Return the [x, y] coordinate for the center point of the cell that contains the specified text.  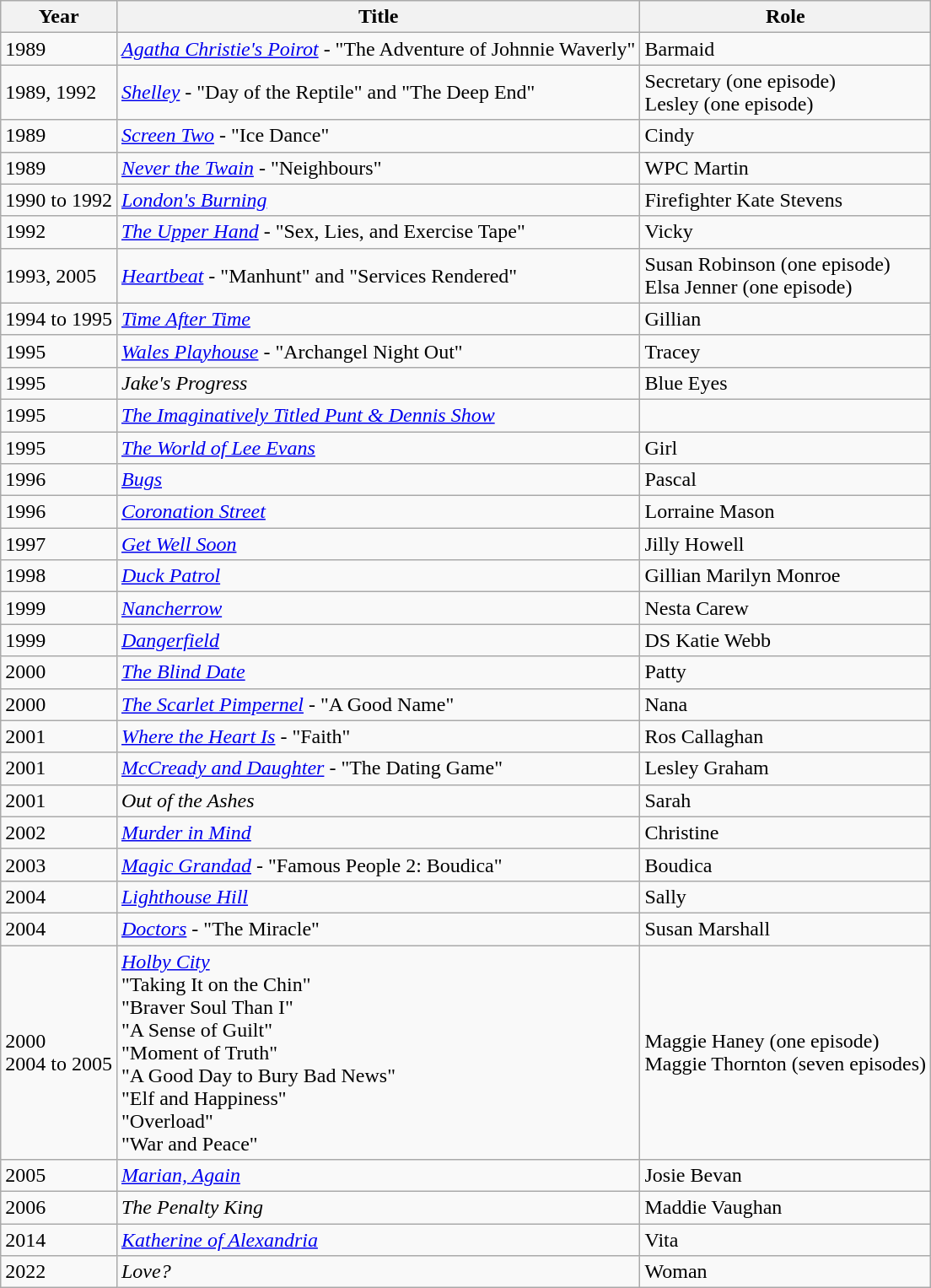
2006 [59, 1208]
Dangerfield [378, 640]
2003 [59, 865]
Blue Eyes [786, 383]
Heartbeat - "Manhunt" and "Services Rendered" [378, 275]
20002004 to 2005 [59, 1052]
WPC Martin [786, 168]
1994 to 1995 [59, 319]
Jake's Progress [378, 383]
Doctors - "The Miracle" [378, 929]
Love? [378, 1272]
Maddie Vaughan [786, 1208]
2005 [59, 1176]
2022 [59, 1272]
Secretary (one episode)Lesley (one episode) [786, 93]
Wales Playhouse - "Archangel Night Out" [378, 351]
Out of the Ashes [378, 800]
DS Katie Webb [786, 640]
Woman [786, 1272]
The Scarlet Pimpernel - "A Good Name" [378, 704]
Year [59, 17]
Maggie Haney (one episode)Maggie Thornton (seven episodes) [786, 1052]
Screen Two - "Ice Dance" [378, 136]
Pascal [786, 480]
Gillian [786, 319]
Firefighter Kate Stevens [786, 200]
Get Well Soon [378, 544]
Cindy [786, 136]
2002 [59, 833]
Murder in Mind [378, 833]
The Penalty King [378, 1208]
Lighthouse Hill [378, 897]
Boudica [786, 865]
2014 [59, 1240]
Katherine of Alexandria [378, 1240]
1989, 1992 [59, 93]
Where the Heart Is - "Faith" [378, 736]
1990 to 1992 [59, 200]
Jilly Howell [786, 544]
Title [378, 17]
Susan Robinson (one episode)Elsa Jenner (one episode) [786, 275]
Vita [786, 1240]
McCready and Daughter - "The Dating Game" [378, 768]
The Upper Hand - "Sex, Lies, and Exercise Tape" [378, 232]
Agatha Christie's Poirot - "The Adventure of Johnnie Waverly" [378, 49]
1998 [59, 576]
Patty [786, 672]
Duck Patrol [378, 576]
Magic Grandad - "Famous People 2: Boudica" [378, 865]
Sally [786, 897]
Susan Marshall [786, 929]
Lesley Graham [786, 768]
Girl [786, 448]
Christine [786, 833]
The Imaginatively Titled Punt & Dennis Show [378, 415]
Bugs [378, 480]
Gillian Marilyn Monroe [786, 576]
The Blind Date [378, 672]
Coronation Street [378, 512]
Nancherrow [378, 608]
Nana [786, 704]
Barmaid [786, 49]
London's Burning [378, 200]
1993, 2005 [59, 275]
Ros Callaghan [786, 736]
Marian, Again [378, 1176]
1997 [59, 544]
Role [786, 17]
Sarah [786, 800]
Time After Time [378, 319]
Nesta Carew [786, 608]
Vicky [786, 232]
Josie Bevan [786, 1176]
1992 [59, 232]
Tracey [786, 351]
The World of Lee Evans [378, 448]
Never the Twain - "Neighbours" [378, 168]
Shelley - "Day of the Reptile" and "The Deep End" [378, 93]
Lorraine Mason [786, 512]
